Identify which cell holds the provided text, then report its [X, Y] central coordinate. 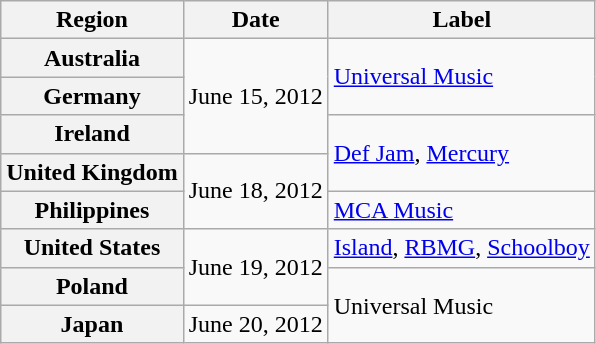
United States [92, 248]
Australia [92, 58]
United Kingdom [92, 172]
Label [462, 20]
June 15, 2012 [256, 96]
Def Jam, Mercury [462, 153]
Region [92, 20]
Japan [92, 324]
Ireland [92, 134]
Philippines [92, 210]
Date [256, 20]
June 20, 2012 [256, 324]
June 18, 2012 [256, 191]
Poland [92, 286]
June 19, 2012 [256, 267]
Island, RBMG, Schoolboy [462, 248]
Germany [92, 96]
MCA Music [462, 210]
